Provide the (x, y) coordinate of the cell's center where the given text is located.  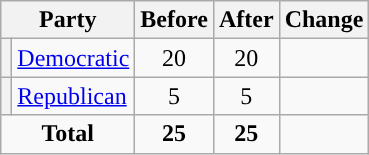
Total (68, 134)
Republican (74, 96)
After (246, 20)
Change (324, 20)
Before (174, 20)
Party (68, 20)
Democratic (74, 58)
